Identify which cell holds the provided text, then report its [x, y] central coordinate. 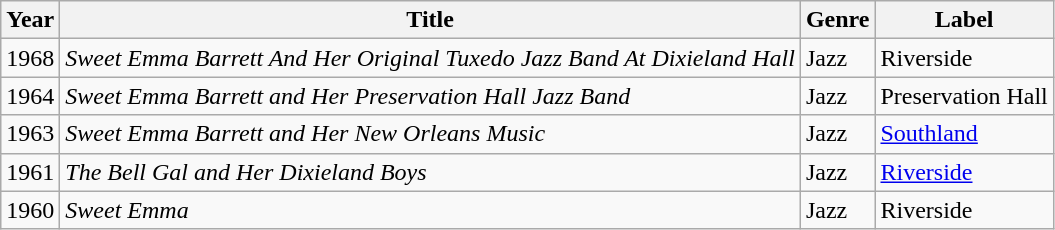
1968 [30, 58]
1960 [30, 210]
Label [964, 20]
1964 [30, 96]
Sweet Emma Barrett And Her Original Tuxedo Jazz Band At Dixieland Hall [430, 58]
1963 [30, 134]
Sweet Emma Barrett and Her New Orleans Music [430, 134]
Sweet Emma [430, 210]
Year [30, 20]
1961 [30, 172]
Title [430, 20]
Sweet Emma Barrett and Her Preservation Hall Jazz Band [430, 96]
The Bell Gal and Her Dixieland Boys [430, 172]
Southland [964, 134]
Genre [838, 20]
Preservation Hall [964, 96]
